From the cell containing the given text, extract its center point as (x, y) coordinate. 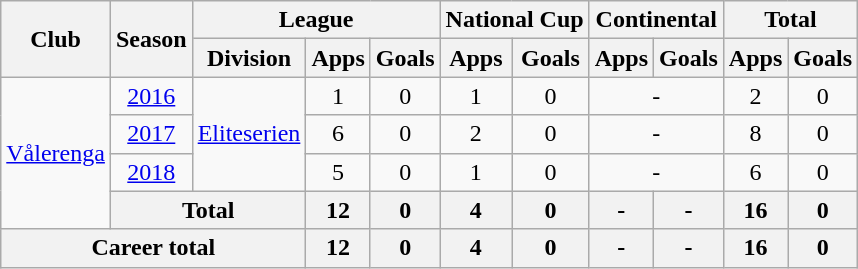
2017 (151, 134)
Continental (656, 20)
Career total (154, 248)
8 (755, 134)
5 (338, 172)
Season (151, 39)
Eliteserien (249, 134)
Vålerenga (56, 153)
Division (249, 58)
2016 (151, 96)
League (316, 20)
Club (56, 39)
2018 (151, 172)
National Cup (514, 20)
